Search for the cell housing the specified text and yield its [x, y] center coordinate. 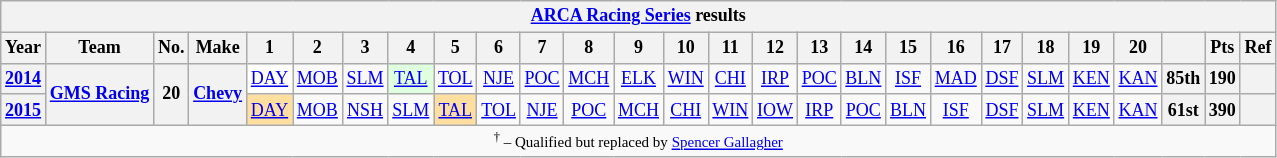
85th [1184, 78]
Make [218, 48]
NSH [365, 110]
12 [776, 48]
GMS Racing [99, 94]
9 [639, 48]
18 [1046, 48]
4 [411, 48]
190 [1222, 78]
17 [1002, 48]
No. [172, 48]
IOW [776, 110]
11 [730, 48]
Team [99, 48]
Ref [1258, 48]
5 [456, 48]
6 [498, 48]
8 [589, 48]
ELK [639, 78]
10 [686, 48]
† – Qualified but replaced by Spencer Gallagher [638, 141]
7 [542, 48]
1 [269, 48]
Pts [1222, 48]
390 [1222, 110]
15 [908, 48]
19 [1091, 48]
MAD [956, 78]
2014 [24, 78]
2 [317, 48]
61st [1184, 110]
14 [864, 48]
3 [365, 48]
13 [819, 48]
Chevy [218, 94]
Year [24, 48]
ARCA Racing Series results [638, 16]
2015 [24, 110]
16 [956, 48]
